Find where the given text appears and provide that cell's center as (X, Y) coordinate. 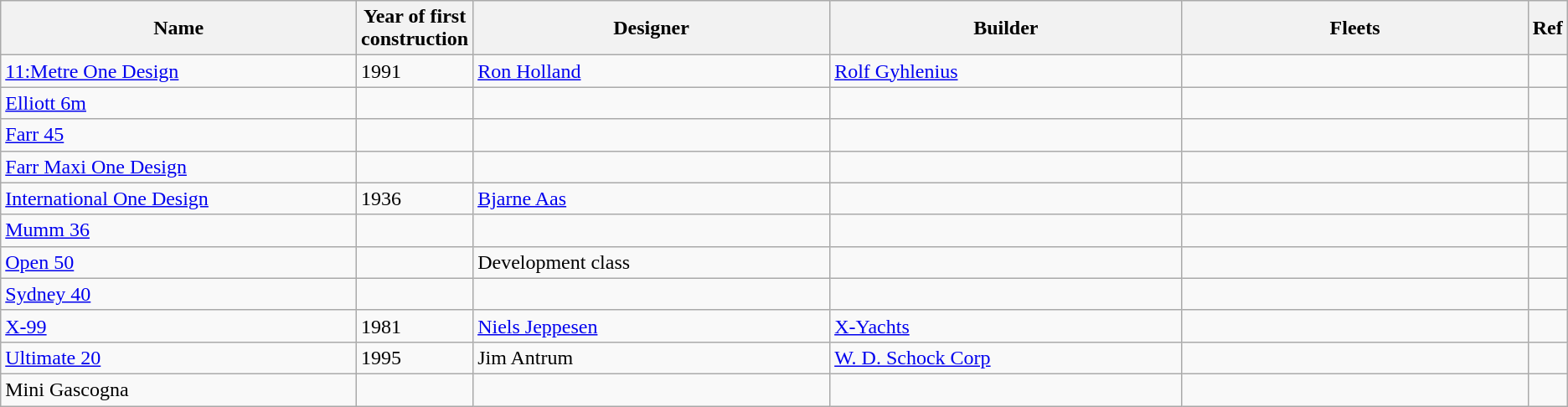
Year of first construction (415, 28)
Bjarne Aas (652, 198)
Sydney 40 (179, 294)
Mumm 36 (179, 230)
1936 (415, 198)
Ron Holland (652, 71)
X-99 (179, 326)
Elliott 6m (179, 103)
W. D. Schock Corp (1006, 358)
Name (179, 28)
Designer (652, 28)
Ref (1548, 28)
Development class (652, 262)
1981 (415, 326)
Farr Maxi One Design (179, 167)
Builder (1006, 28)
Mini Gascogna (179, 389)
International One Design (179, 198)
Farr 45 (179, 135)
Jim Antrum (652, 358)
1991 (415, 71)
Ultimate 20 (179, 358)
11:Metre One Design (179, 71)
Rolf Gyhlenius (1006, 71)
Niels Jeppesen (652, 326)
X-Yachts (1006, 326)
1995 (415, 358)
Open 50 (179, 262)
Fleets (1355, 28)
